Detect which cell encompasses the target text, then output its (x, y) center coordinate. 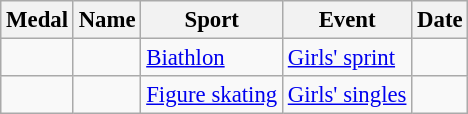
Medal (38, 20)
Name (107, 20)
Girls' singles (346, 95)
Sport (212, 20)
Event (346, 20)
Biathlon (212, 58)
Figure skating (212, 95)
Date (440, 20)
Girls' sprint (346, 58)
